Extract the [X, Y] coordinate from the center of the cell holding the provided text.  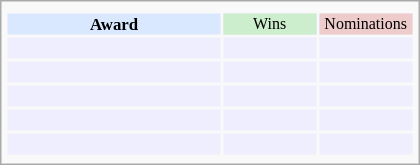
Wins [270, 24]
Nominations [366, 24]
Award [114, 24]
